Scan for the cell matching the given text and deliver its [x, y] coordinate at center. 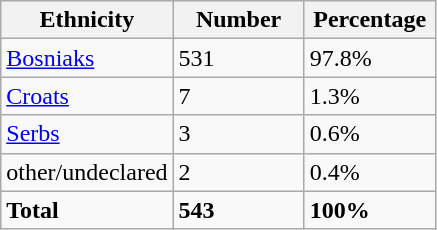
100% [370, 210]
543 [238, 210]
Number [238, 20]
Serbs [87, 134]
0.6% [370, 134]
3 [238, 134]
Croats [87, 96]
Total [87, 210]
Bosniaks [87, 58]
7 [238, 96]
Ethnicity [87, 20]
2 [238, 172]
Percentage [370, 20]
531 [238, 58]
1.3% [370, 96]
97.8% [370, 58]
other/undeclared [87, 172]
0.4% [370, 172]
